Identify which cell holds the provided text, then report its [X, Y] central coordinate. 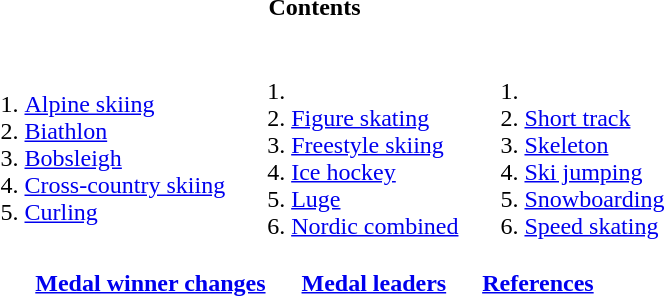
Figure skatingFreestyle skiingIce hockeyLugeNordic combined [345, 145]
